Locate the cell with the specified text and output its (x, y) center coordinate. 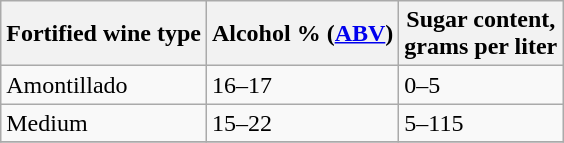
Medium (104, 123)
15–22 (302, 123)
16–17 (302, 85)
5–115 (481, 123)
Amontillado (104, 85)
Alcohol % (ABV) (302, 34)
Fortified wine type (104, 34)
0–5 (481, 85)
Sugar content,grams per liter (481, 34)
